Pinpoint the cell where the given text exists, returning its (X, Y) midpoint coordinate. 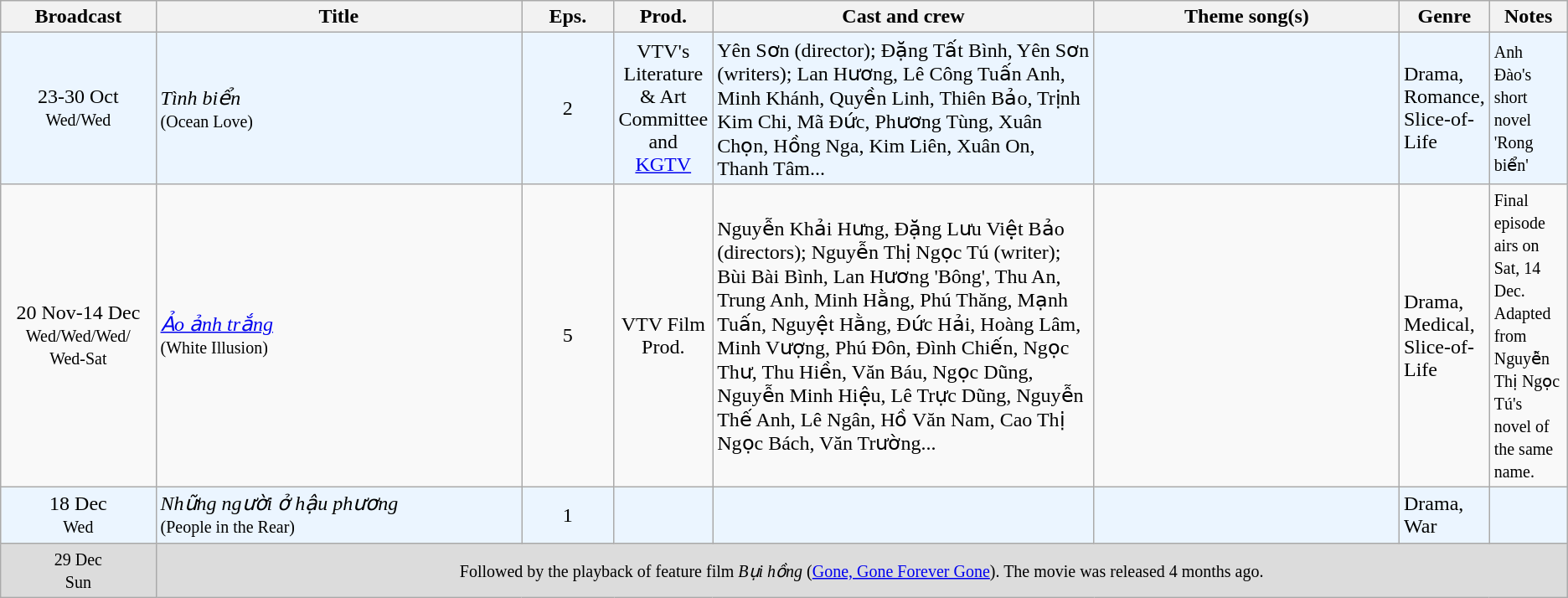
Notes (1528, 17)
Title (338, 17)
Prod. (663, 17)
Eps. (568, 17)
Drama, Romance, Slice-of-Life (1444, 109)
Những người ở hậu phương (People in the Rear) (338, 514)
VTV's Literature & Art CommitteeandKGTV (663, 109)
Theme song(s) (1246, 17)
Followed by the playback of feature film Bụi hồng (Gone, Gone Forever Gone). The movie was released 4 months ago. (861, 570)
Tình biển (Ocean Love) (338, 109)
Genre (1444, 17)
Drama, Medical, Slice-of-Life (1444, 335)
Final episode airs on Sat, 14 Dec.Adapted from Nguyễn Thị Ngọc Tú's novel of the same name. (1528, 335)
23-30 OctWed/Wed (79, 109)
VTV Film Prod. (663, 335)
18 DecWed (79, 514)
Ảo ảnh trắng (White Illusion) (338, 335)
Anh Đào's short novel 'Rong biển' (1528, 109)
20 Nov-14 DecWed/Wed/Wed/Wed-Sat (79, 335)
Cast and crew (904, 17)
1 (568, 514)
2 (568, 109)
Broadcast (79, 17)
5 (568, 335)
29 DecSun (79, 570)
Drama, War (1444, 514)
